From the cell containing the given text, extract its center point as (X, Y) coordinate. 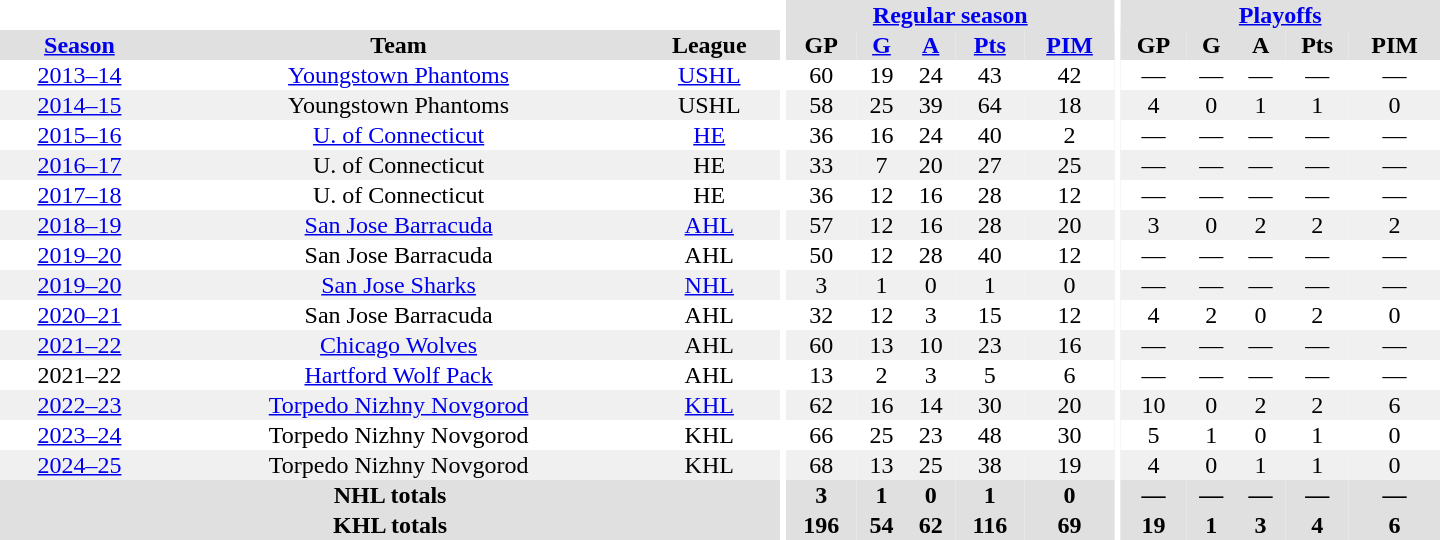
2016–17 (80, 165)
2022–23 (80, 405)
43 (990, 75)
196 (822, 525)
27 (990, 165)
69 (1070, 525)
64 (990, 105)
Season (80, 45)
48 (990, 435)
2018–19 (80, 225)
2020–21 (80, 315)
116 (990, 525)
42 (1070, 75)
15 (990, 315)
2023–24 (80, 435)
2015–16 (80, 135)
68 (822, 465)
Hartford Wolf Pack (399, 375)
54 (882, 525)
NHL totals (390, 495)
Chicago Wolves (399, 345)
League (709, 45)
58 (822, 105)
66 (822, 435)
2013–14 (80, 75)
38 (990, 465)
San Jose Sharks (399, 285)
7 (882, 165)
57 (822, 225)
33 (822, 165)
18 (1070, 105)
Team (399, 45)
NHL (709, 285)
KHL totals (390, 525)
14 (930, 405)
2017–18 (80, 195)
2024–25 (80, 465)
32 (822, 315)
2014–15 (80, 105)
50 (822, 255)
Regular season (950, 15)
39 (930, 105)
Playoffs (1280, 15)
